Detect which cell encompasses the target text, then output its (x, y) center coordinate. 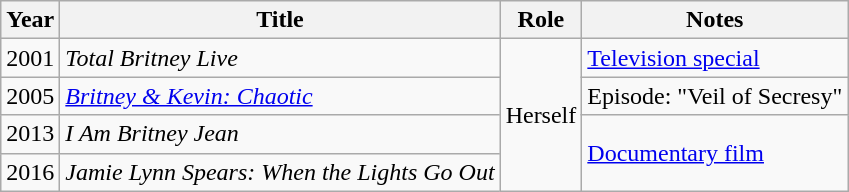
Jamie Lynn Spears: When the Lights Go Out (280, 172)
Title (280, 20)
2005 (30, 96)
Year (30, 20)
Role (541, 20)
Britney & Kevin: Chaotic (280, 96)
Herself (541, 115)
Notes (715, 20)
I Am Britney Jean (280, 134)
Television special (715, 58)
Total Britney Live (280, 58)
2016 (30, 172)
2001 (30, 58)
2013 (30, 134)
Episode: "Veil of Secresy" (715, 96)
Documentary film (715, 153)
